Scan for the cell matching the given text and deliver its [x, y] coordinate at center. 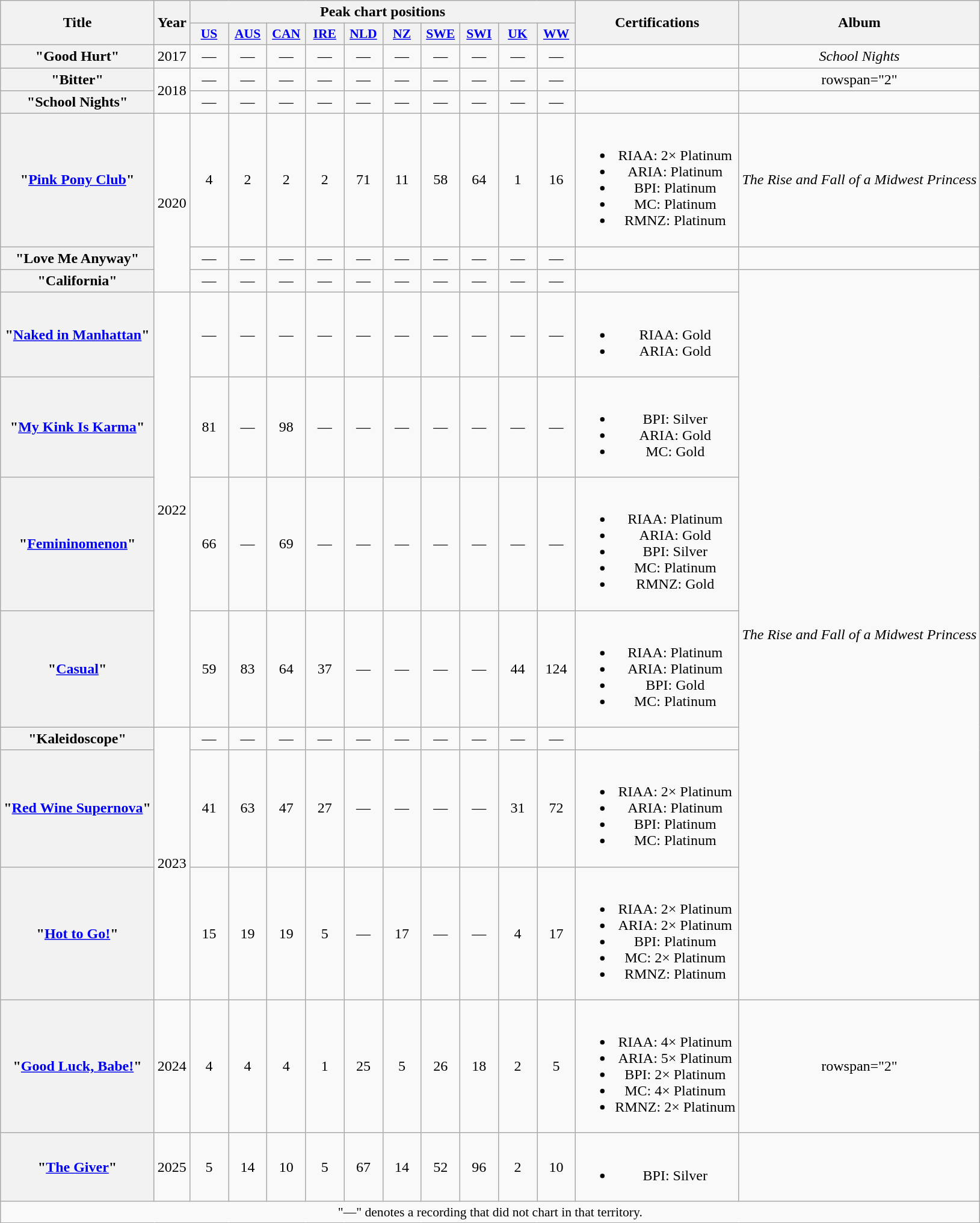
96 [479, 1166]
RIAA: 4× PlatinumARIA: 5× PlatinumBPI: 2× PlatinumMC: 4× PlatinumRMNZ: 2× Platinum [657, 1067]
NZ [402, 34]
2017 [172, 56]
Album [859, 23]
SWI [479, 34]
"Hot to Go!" [78, 933]
52 [440, 1166]
School Nights [859, 56]
16 [556, 181]
"Love Me Anyway" [78, 258]
37 [325, 669]
2020 [172, 203]
RIAA: 2× PlatinumARIA: 2× PlatinumBPI: PlatinumMC: 2× PlatinumRMNZ: Platinum [657, 933]
Peak chart positions [383, 12]
2024 [172, 1067]
RIAA: PlatinumARIA: GoldBPI: SilverMC: PlatinumRMNZ: Gold [657, 544]
"Red Wine Supernova" [78, 808]
US [209, 34]
59 [209, 669]
18 [479, 1067]
69 [286, 544]
SWE [440, 34]
63 [248, 808]
41 [209, 808]
15 [209, 933]
WW [556, 34]
RIAA: 2× PlatinumARIA: PlatinumBPI: PlatinumMC: Platinum [657, 808]
"Femininomenon" [78, 544]
IRE [325, 34]
"—" denotes a recording that did not chart in that territory. [490, 1212]
47 [286, 808]
"California" [78, 281]
"Casual" [78, 669]
Title [78, 23]
26 [440, 1067]
RIAA: 2× PlatinumARIA: PlatinumBPI: PlatinumMC: PlatinumRMNZ: Platinum [657, 181]
2018 [172, 90]
72 [556, 808]
"Bitter" [78, 79]
67 [363, 1166]
"My Kink Is Karma" [78, 427]
2023 [172, 863]
"The Giver" [78, 1166]
CAN [286, 34]
58 [440, 181]
81 [209, 427]
83 [248, 669]
"Kaleidoscope" [78, 738]
Certifications [657, 23]
Year [172, 23]
11 [402, 181]
2022 [172, 510]
NLD [363, 34]
"Naked in Manhattan" [78, 335]
44 [517, 669]
RIAA: PlatinumARIA: PlatinumBPI: GoldMC: Platinum [657, 669]
"Good Luck, Babe!" [78, 1067]
BPI: SilverARIA: GoldMC: Gold [657, 427]
98 [286, 427]
"Good Hurt" [78, 56]
71 [363, 181]
UK [517, 34]
31 [517, 808]
"Pink Pony Club" [78, 181]
RIAA: GoldARIA: Gold [657, 335]
"School Nights" [78, 102]
AUS [248, 34]
124 [556, 669]
25 [363, 1067]
2025 [172, 1166]
BPI: Silver [657, 1166]
27 [325, 808]
66 [209, 544]
